Locate the cell with the specified text and output its (X, Y) center coordinate. 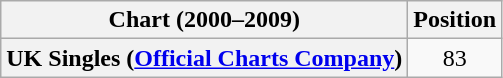
83 (455, 58)
UK Singles (Official Charts Company) (204, 58)
Position (455, 20)
Chart (2000–2009) (204, 20)
